Provide the [X, Y] coordinate of the cell's center where the given text is located.  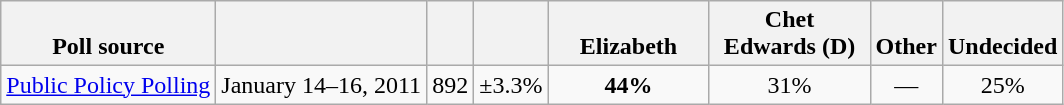
892 [450, 85]
Other [906, 34]
Poll source [108, 34]
Elizabeth [628, 34]
31% [790, 85]
January 14–16, 2011 [322, 85]
25% [1002, 85]
Undecided [1002, 34]
44% [628, 85]
Public Policy Polling [108, 85]
ChetEdwards (D) [790, 34]
±3.3% [511, 85]
— [906, 85]
